Output the (X, Y) coordinate of the center of the cell containing the given text.  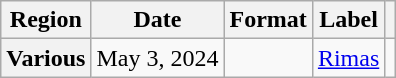
Various (46, 58)
Region (46, 20)
Rimas (348, 58)
May 3, 2024 (158, 58)
Format (268, 20)
Label (348, 20)
Date (158, 20)
